Determine the (x, y) coordinate at the center of the cell enclosing the given text.  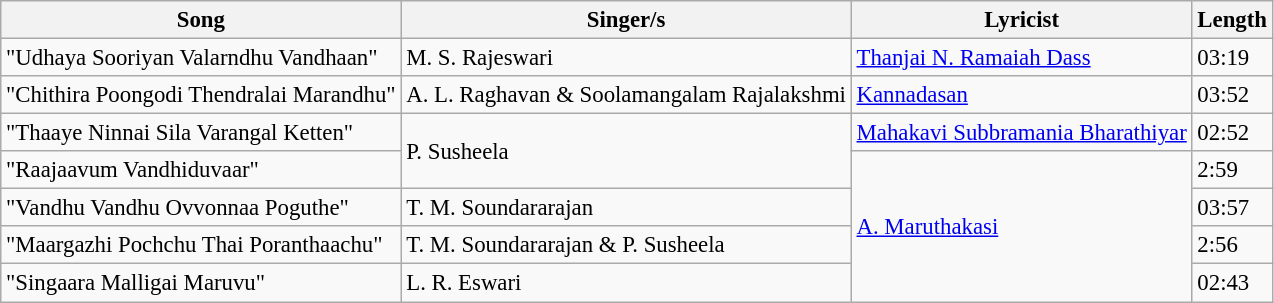
P. Susheela (626, 152)
"Chithira Poongodi Thendralai Marandhu" (201, 95)
2:59 (1232, 170)
Kannadasan (1022, 95)
03:19 (1232, 58)
03:57 (1232, 208)
"Raajaavum Vandhiduvaar" (201, 170)
Thanjai N. Ramaiah Dass (1022, 58)
T. M. Soundararajan & P. Susheela (626, 245)
Lyricist (1022, 20)
03:52 (1232, 95)
M. S. Rajeswari (626, 58)
A. L. Raghavan & Soolamangalam Rajalakshmi (626, 95)
Length (1232, 20)
2:56 (1232, 245)
02:52 (1232, 133)
"Udhaya Sooriyan Valarndhu Vandhaan" (201, 58)
Singer/s (626, 20)
"Thaaye Ninnai Sila Varangal Ketten" (201, 133)
"Vandhu Vandhu Ovvonnaa Poguthe" (201, 208)
02:43 (1232, 283)
T. M. Soundararajan (626, 208)
Mahakavi Subbramania Bharathiyar (1022, 133)
A. Maruthakasi (1022, 226)
"Maargazhi Pochchu Thai Poranthaachu" (201, 245)
L. R. Eswari (626, 283)
Song (201, 20)
"Singaara Malligai Maruvu" (201, 283)
